Return [x, y] of the center of cell containing provided text 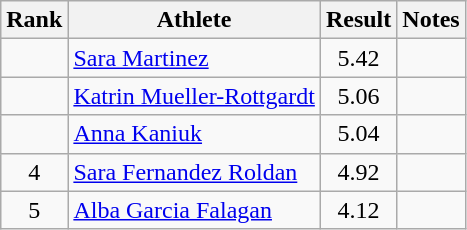
5.06 [358, 96]
4 [34, 172]
5.04 [358, 134]
Katrin Mueller-Rottgardt [194, 96]
Sara Martinez [194, 58]
Notes [431, 20]
Result [358, 20]
4.12 [358, 210]
Alba Garcia Falagan [194, 210]
4.92 [358, 172]
Sara Fernandez Roldan [194, 172]
Anna Kaniuk [194, 134]
Athlete [194, 20]
5 [34, 210]
5.42 [358, 58]
Rank [34, 20]
